Detect which cell encompasses the target text, then output its [X, Y] center coordinate. 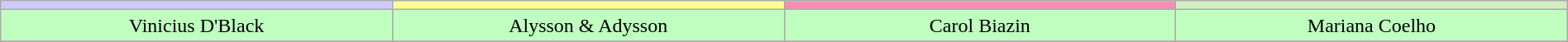
Carol Biazin [980, 26]
Mariana Coelho [1372, 26]
Alysson & Adysson [588, 26]
Vinicius D'Black [197, 26]
